For the text-containing cell, return its midpoint in (X, Y) coordinate format. 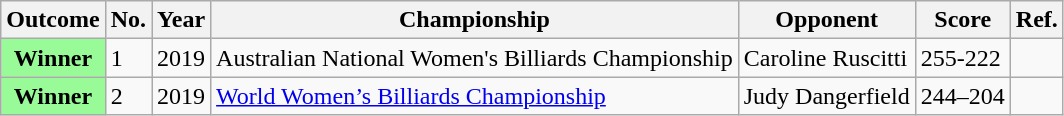
Score (962, 20)
255-222 (962, 58)
Year (182, 20)
244–204 (962, 96)
Ref. (1036, 20)
Opponent (826, 20)
1 (128, 58)
Judy Dangerfield (826, 96)
World Women’s Billiards Championship (475, 96)
No. (128, 20)
Australian National Women's Billiards Championship (475, 58)
Outcome (53, 20)
Caroline Ruscitti (826, 58)
Championship (475, 20)
2 (128, 96)
